For the text-containing cell, return its midpoint in (x, y) coordinate format. 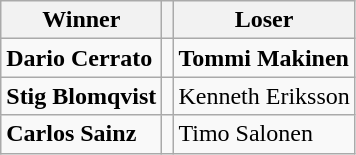
Kenneth Eriksson (264, 96)
Winner (82, 20)
Stig Blomqvist (82, 96)
Tommi Makinen (264, 58)
Carlos Sainz (82, 134)
Dario Cerrato (82, 58)
Timo Salonen (264, 134)
Loser (264, 20)
